Output the [x, y] coordinate of the center of the cell containing the given text.  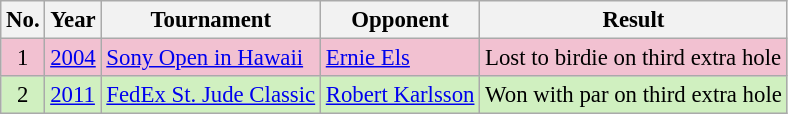
Lost to birdie on third extra hole [634, 58]
1 [23, 58]
Tournament [210, 20]
No. [23, 20]
2 [23, 95]
FedEx St. Jude Classic [210, 95]
Result [634, 20]
Won with par on third extra hole [634, 95]
Ernie Els [400, 58]
2004 [73, 58]
Year [73, 20]
Sony Open in Hawaii [210, 58]
Robert Karlsson [400, 95]
Opponent [400, 20]
2011 [73, 95]
